Find where the given text appears and provide that cell's center as (X, Y) coordinate. 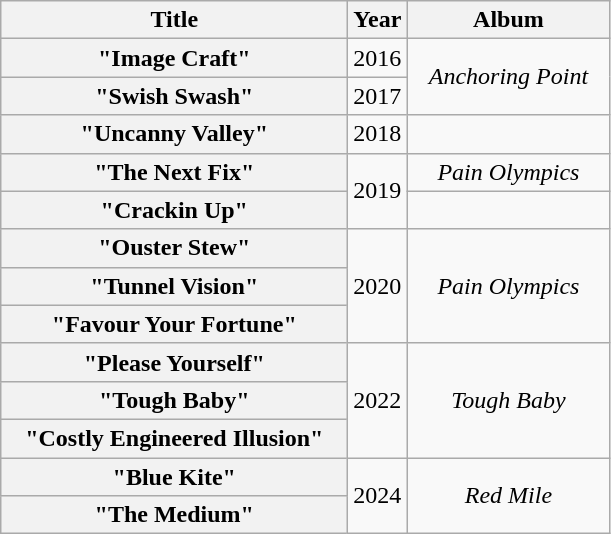
"Tough Baby" (174, 400)
"Swish Swash" (174, 96)
"Ouster Stew" (174, 248)
"Uncanny Valley" (174, 134)
"Image Craft" (174, 58)
Anchoring Point (508, 77)
2024 (378, 496)
Red Mile (508, 496)
"Please Yourself" (174, 362)
Title (174, 20)
2016 (378, 58)
2018 (378, 134)
"The Medium" (174, 515)
2017 (378, 96)
Tough Baby (508, 400)
"Favour Your Fortune" (174, 324)
"The Next Fix" (174, 172)
"Blue Kite" (174, 477)
2022 (378, 400)
"Tunnel Vision" (174, 286)
2020 (378, 286)
Year (378, 20)
"Crackin Up" (174, 210)
"Costly Engineered Illusion" (174, 438)
2019 (378, 191)
Album (508, 20)
